Scan for the cell matching the given text and deliver its (X, Y) coordinate at center. 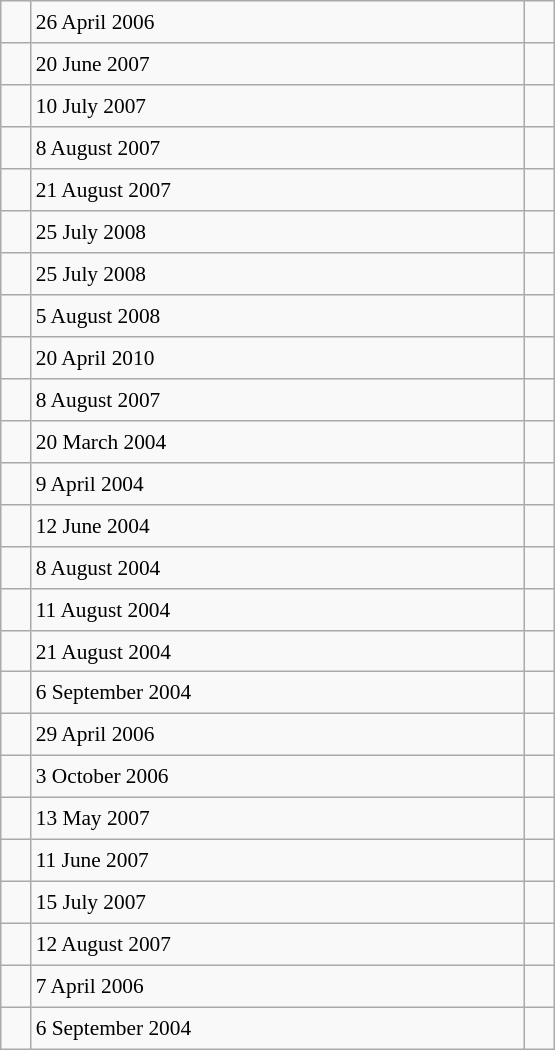
20 April 2010 (278, 358)
12 June 2004 (278, 525)
13 May 2007 (278, 819)
3 October 2006 (278, 777)
7 April 2006 (278, 986)
11 June 2007 (278, 861)
29 April 2006 (278, 735)
20 March 2004 (278, 441)
11 August 2004 (278, 609)
9 April 2004 (278, 483)
21 August 2007 (278, 190)
20 June 2007 (278, 64)
21 August 2004 (278, 651)
5 August 2008 (278, 316)
10 July 2007 (278, 106)
12 August 2007 (278, 945)
15 July 2007 (278, 903)
26 April 2006 (278, 22)
8 August 2004 (278, 567)
